Capture the cell that displays the provided text and extract its (X, Y) central coordinate. 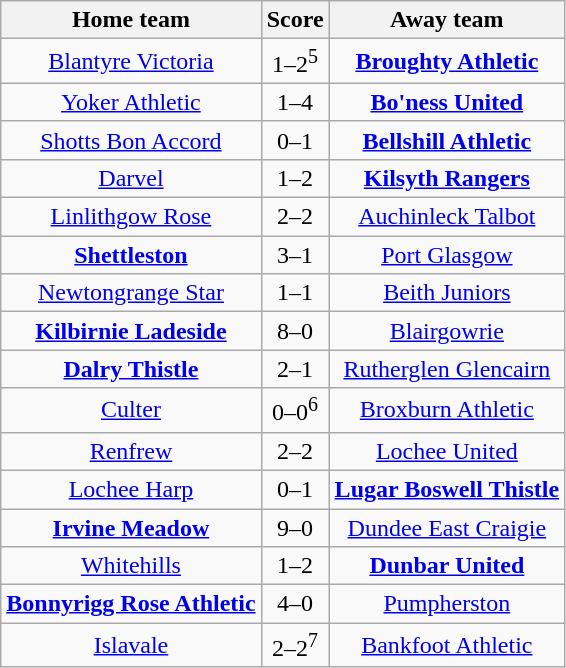
Bankfoot Athletic (447, 646)
0–06 (295, 410)
Pumpherston (447, 604)
Home team (131, 20)
1–4 (295, 102)
Yoker Athletic (131, 102)
Islavale (131, 646)
Renfrew (131, 451)
Shettleston (131, 255)
Bo'ness United (447, 102)
2–27 (295, 646)
Beith Juniors (447, 293)
Lochee Harp (131, 489)
Blantyre Victoria (131, 62)
3–1 (295, 255)
Dundee East Craigie (447, 528)
Newtongrange Star (131, 293)
Irvine Meadow (131, 528)
Linlithgow Rose (131, 217)
Rutherglen Glencairn (447, 369)
4–0 (295, 604)
Shotts Bon Accord (131, 140)
Darvel (131, 178)
Port Glasgow (447, 255)
Bellshill Athletic (447, 140)
9–0 (295, 528)
Away team (447, 20)
Score (295, 20)
1–1 (295, 293)
2–1 (295, 369)
Kilsyth Rangers (447, 178)
Blairgowrie (447, 331)
Dalry Thistle (131, 369)
Broxburn Athletic (447, 410)
8–0 (295, 331)
Whitehills (131, 566)
Lugar Boswell Thistle (447, 489)
Auchinleck Talbot (447, 217)
Kilbirnie Ladeside (131, 331)
Dunbar United (447, 566)
1–25 (295, 62)
Lochee United (447, 451)
Bonnyrigg Rose Athletic (131, 604)
Culter (131, 410)
Broughty Athletic (447, 62)
